Pinpoint the cell where the given text exists, returning its (X, Y) midpoint coordinate. 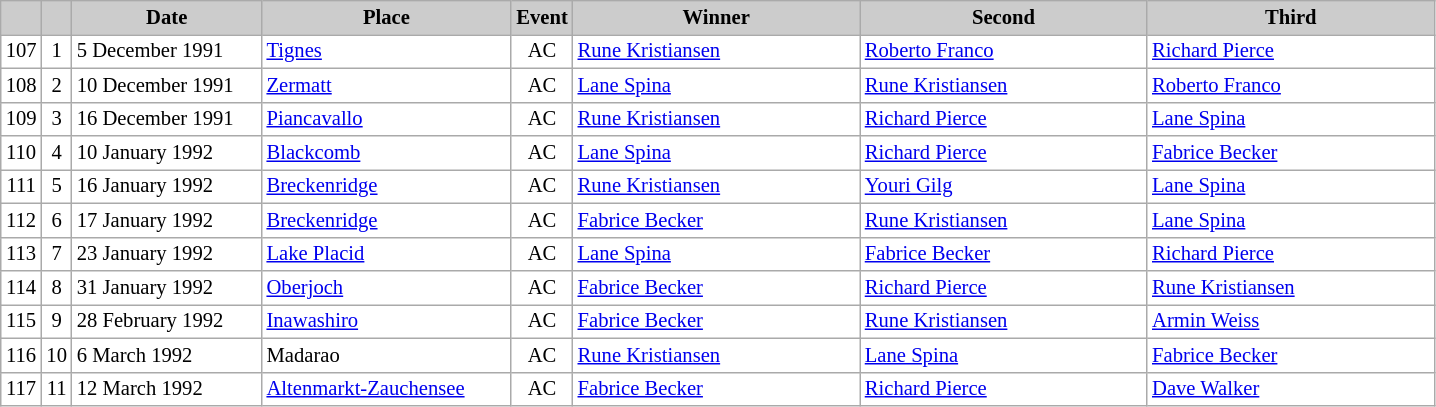
31 January 1992 (167, 287)
5 (56, 186)
Place (387, 17)
Tignes (387, 51)
10 (56, 355)
Armin Weiss (1290, 321)
5 December 1991 (167, 51)
108 (22, 85)
6 (56, 220)
113 (22, 254)
6 March 1992 (167, 355)
107 (22, 51)
Lake Placid (387, 254)
4 (56, 153)
3 (56, 119)
1 (56, 51)
Date (167, 17)
Madarao (387, 355)
111 (22, 186)
Piancavallo (387, 119)
12 March 1992 (167, 389)
117 (22, 389)
10 January 1992 (167, 153)
Dave Walker (1290, 389)
Event (542, 17)
109 (22, 119)
16 December 1991 (167, 119)
Altenmarkt-Zauchensee (387, 389)
116 (22, 355)
Second (1004, 17)
11 (56, 389)
Inawashiro (387, 321)
10 December 1991 (167, 85)
17 January 1992 (167, 220)
16 January 1992 (167, 186)
Winner (716, 17)
23 January 1992 (167, 254)
2 (56, 85)
9 (56, 321)
110 (22, 153)
114 (22, 287)
Youri Gilg (1004, 186)
Zermatt (387, 85)
8 (56, 287)
Third (1290, 17)
Blackcomb (387, 153)
112 (22, 220)
Oberjoch (387, 287)
115 (22, 321)
7 (56, 254)
28 February 1992 (167, 321)
